Locate the cell with the specified text and output its (x, y) center coordinate. 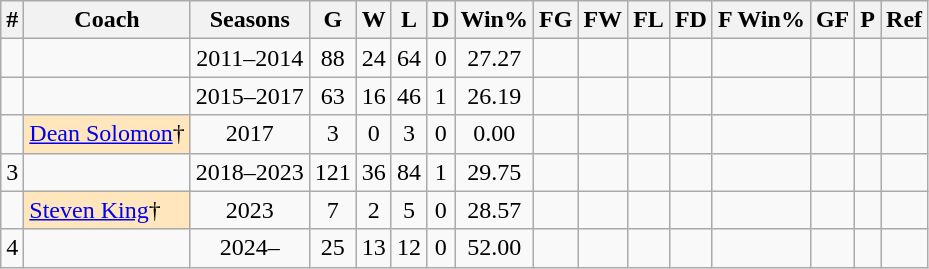
FW (603, 20)
D (440, 20)
Ref (904, 20)
88 (332, 58)
16 (374, 96)
FG (556, 20)
2024– (250, 248)
2017 (250, 134)
64 (408, 58)
G (332, 20)
P (868, 20)
GF (832, 20)
F Win% (761, 20)
24 (374, 58)
63 (332, 96)
4 (12, 248)
Dean Solomon† (107, 134)
FD (690, 20)
52.00 (494, 248)
2 (374, 210)
5 (408, 210)
25 (332, 248)
84 (408, 172)
26.19 (494, 96)
2011–2014 (250, 58)
0.00 (494, 134)
W (374, 20)
12 (408, 248)
29.75 (494, 172)
46 (408, 96)
Seasons (250, 20)
2018–2023 (250, 172)
7 (332, 210)
36 (374, 172)
121 (332, 172)
# (12, 20)
Coach (107, 20)
28.57 (494, 210)
27.27 (494, 58)
FL (649, 20)
2015–2017 (250, 96)
2023 (250, 210)
Steven King† (107, 210)
Win% (494, 20)
L (408, 20)
13 (374, 248)
